Provide the [X, Y] coordinate of the cell's center where the given text is located.  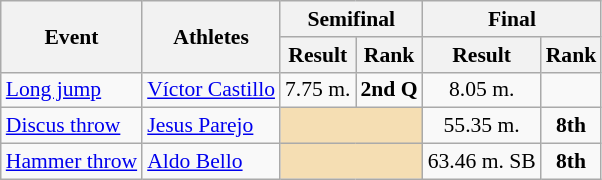
55.35 m. [482, 126]
Final [512, 19]
Discus throw [72, 126]
Semifinal [352, 19]
Long jump [72, 90]
8.05 m. [482, 90]
Aldo Bello [211, 162]
7.75 m. [318, 90]
Víctor Castillo [211, 90]
Event [72, 36]
2nd Q [390, 90]
Athletes [211, 36]
Jesus Parejo [211, 126]
63.46 m. SB [482, 162]
Hammer throw [72, 162]
